For the text-containing cell, return its midpoint in [x, y] coordinate format. 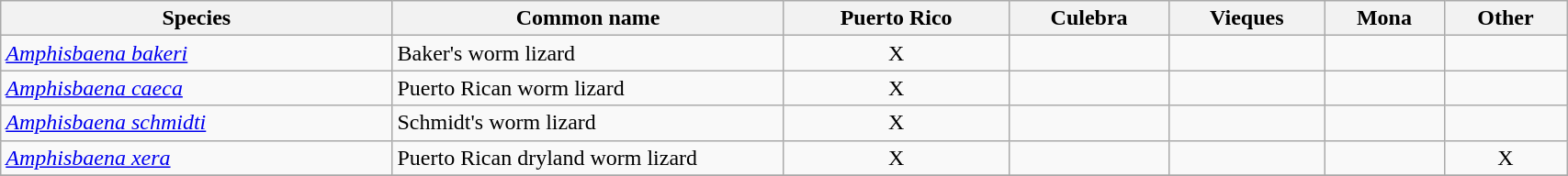
Amphisbaena caeca [197, 88]
Other [1505, 18]
Mona [1385, 18]
Vieques [1247, 18]
Species [197, 18]
Common name [588, 18]
Schmidt's worm lizard [588, 123]
Amphisbaena schmidti [197, 123]
Baker's worm lizard [588, 53]
Culebra [1089, 18]
Amphisbaena bakeri [197, 53]
Amphisbaena xera [197, 158]
Puerto Rico [897, 18]
Puerto Rican worm lizard [588, 88]
Puerto Rican dryland worm lizard [588, 158]
